Locate the cell with the specified text and output its [X, Y] center coordinate. 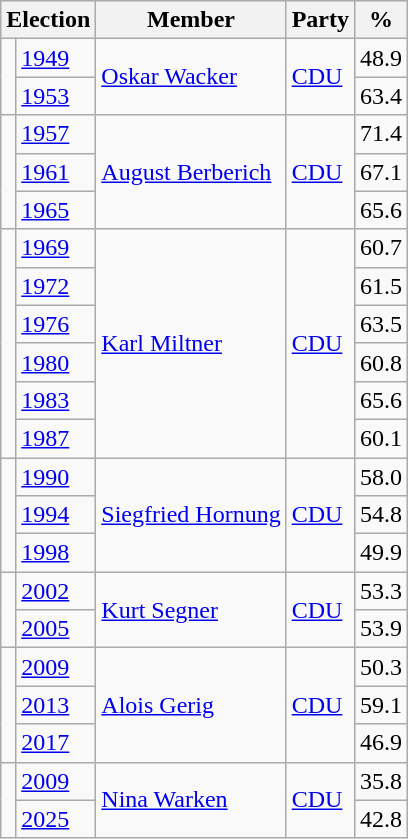
1987 [56, 438]
1990 [56, 477]
49.9 [382, 553]
1976 [56, 324]
2017 [56, 743]
50.3 [382, 667]
61.5 [382, 286]
1957 [56, 134]
1961 [56, 172]
Oskar Wacker [191, 77]
1953 [56, 96]
1980 [56, 362]
48.9 [382, 58]
63.5 [382, 324]
1994 [56, 515]
59.1 [382, 705]
Alois Gerig [191, 705]
60.8 [382, 362]
63.4 [382, 96]
1972 [56, 286]
58.0 [382, 477]
1949 [56, 58]
60.1 [382, 438]
Member [191, 20]
Siegfried Hornung [191, 515]
1969 [56, 248]
Party [320, 20]
67.1 [382, 172]
60.7 [382, 248]
Kurt Segner [191, 610]
53.9 [382, 629]
2005 [56, 629]
1965 [56, 210]
71.4 [382, 134]
54.8 [382, 515]
Nina Warken [191, 800]
Karl Miltner [191, 343]
2025 [56, 819]
1998 [56, 553]
35.8 [382, 781]
2002 [56, 591]
% [382, 20]
2013 [56, 705]
Election [48, 20]
46.9 [382, 743]
August Berberich [191, 172]
1983 [56, 400]
53.3 [382, 591]
42.8 [382, 819]
